Determine the [x, y] coordinate at the center of the cell enclosing the given text.  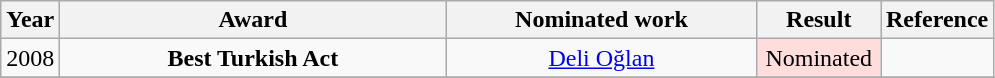
2008 [30, 58]
Best Turkish Act [253, 58]
Deli Oğlan [602, 58]
Nominated work [602, 20]
Award [253, 20]
Nominated [819, 58]
Year [30, 20]
Reference [936, 20]
Result [819, 20]
